Pinpoint the cell where the given text exists, returning its [X, Y] midpoint coordinate. 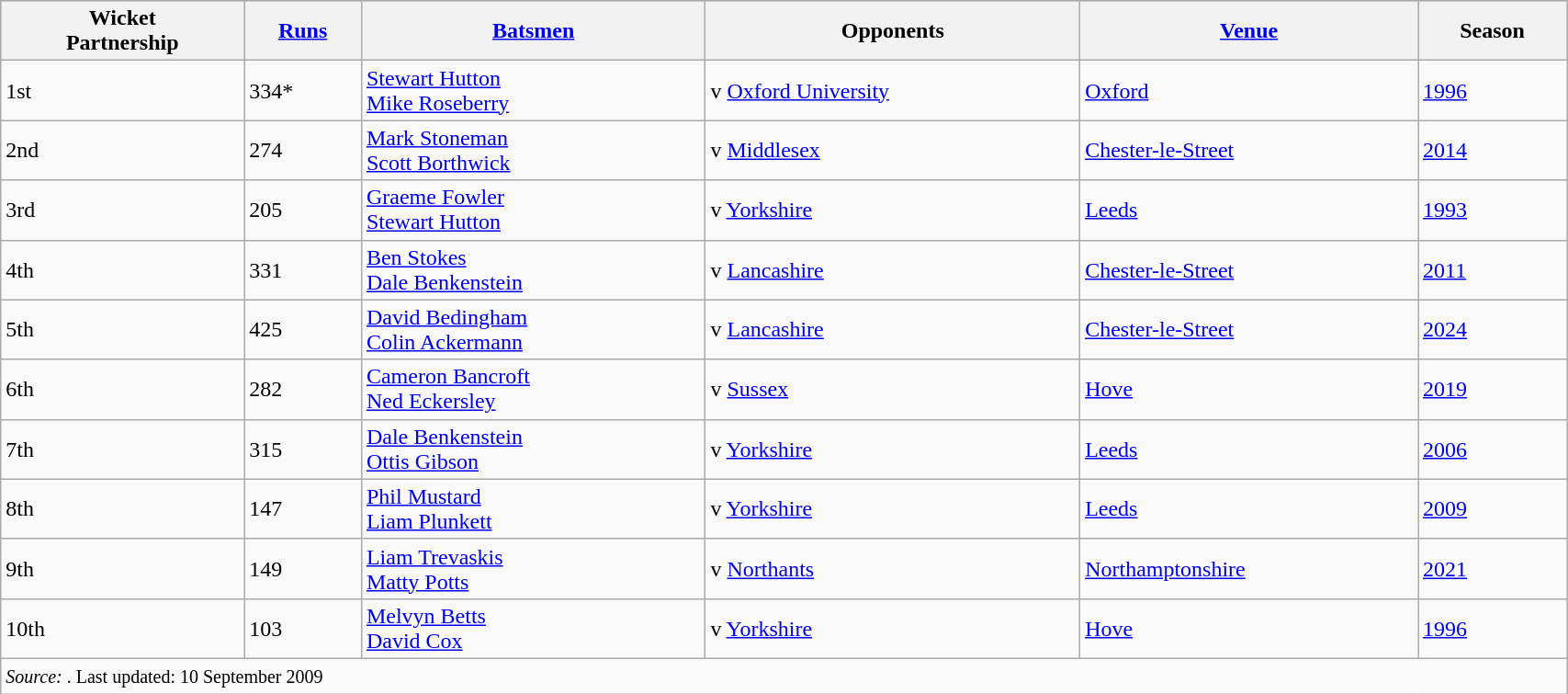
2014 [1493, 151]
Cameron Bancroft Ned Eckersley [533, 390]
274 [303, 151]
v Northants [893, 568]
Mark Stoneman Scott Borthwick [533, 151]
Source: . Last updated: 10 September 2009 [784, 676]
425 [303, 329]
4th [123, 270]
Northamptonshire [1249, 568]
8th [123, 509]
147 [303, 509]
2011 [1493, 270]
Season [1493, 31]
Ben Stokes Dale Benkenstein [533, 270]
v Middlesex [893, 151]
149 [303, 568]
Phil Mustard Liam Plunkett [533, 509]
282 [303, 390]
v Sussex [893, 390]
Venue [1249, 31]
9th [123, 568]
Dale Benkenstein Ottis Gibson [533, 449]
6th [123, 390]
2006 [1493, 449]
2009 [1493, 509]
Runs [303, 31]
2021 [1493, 568]
WicketPartnership [123, 31]
v Oxford University [893, 90]
Oxford [1249, 90]
5th [123, 329]
103 [303, 629]
315 [303, 449]
Liam Trevaskis Matty Potts [533, 568]
331 [303, 270]
Stewart Hutton Mike Roseberry [533, 90]
205 [303, 210]
10th [123, 629]
3rd [123, 210]
Melvyn Betts David Cox [533, 629]
Graeme Fowler Stewart Hutton [533, 210]
Opponents [893, 31]
2019 [1493, 390]
2nd [123, 151]
David Bedingham Colin Ackermann [533, 329]
Batsmen [533, 31]
7th [123, 449]
1st [123, 90]
1993 [1493, 210]
2024 [1493, 329]
334* [303, 90]
